Pinpoint the cell where the given text exists, returning its (x, y) midpoint coordinate. 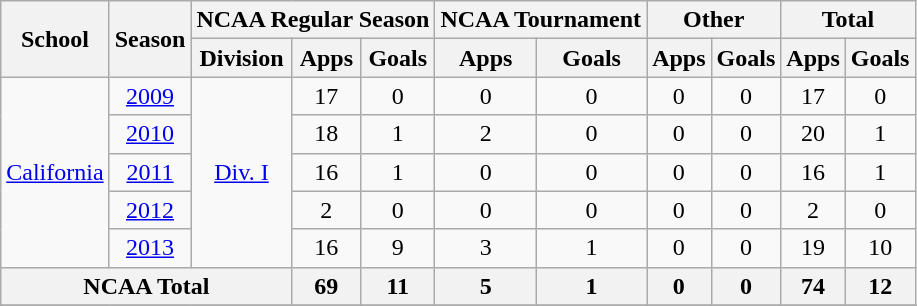
19 (813, 248)
Div. I (242, 172)
NCAA Tournament (541, 20)
3 (486, 248)
2012 (150, 210)
2009 (150, 96)
18 (326, 134)
12 (880, 286)
20 (813, 134)
5 (486, 286)
2013 (150, 248)
69 (326, 286)
2011 (150, 172)
NCAA Regular Season (313, 20)
10 (880, 248)
Other (714, 20)
NCAA Total (146, 286)
Total (848, 20)
California (55, 172)
School (55, 39)
9 (398, 248)
Division (242, 58)
11 (398, 286)
74 (813, 286)
2010 (150, 134)
Season (150, 39)
